Capture the cell that displays the provided text and extract its [X, Y] central coordinate. 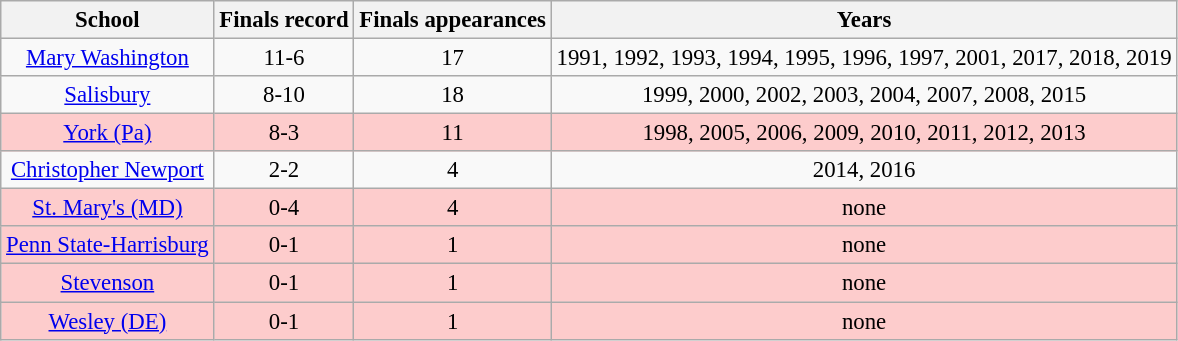
11 [452, 133]
Years [864, 20]
School [108, 20]
11-6 [284, 58]
York (Pa) [108, 133]
17 [452, 58]
St. Mary's (MD) [108, 208]
1999, 2000, 2002, 2003, 2004, 2007, 2008, 2015 [864, 95]
2-2 [284, 170]
Christopher Newport [108, 170]
18 [452, 95]
8-3 [284, 133]
Penn State-Harrisburg [108, 245]
Salisbury [108, 95]
Finals record [284, 20]
2014, 2016 [864, 170]
1991, 1992, 1993, 1994, 1995, 1996, 1997, 2001, 2017, 2018, 2019 [864, 58]
0-4 [284, 208]
Stevenson [108, 283]
Finals appearances [452, 20]
8-10 [284, 95]
1998, 2005, 2006, 2009, 2010, 2011, 2012, 2013 [864, 133]
Wesley (DE) [108, 321]
Mary Washington [108, 58]
